From the cell containing the given text, extract its center point as [X, Y] coordinate. 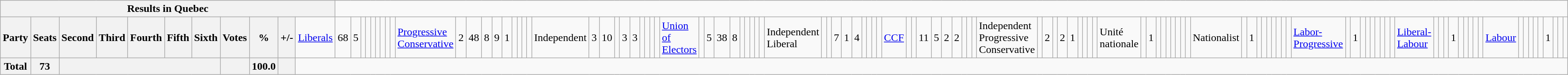
Labour [1501, 37]
73 [45, 66]
Seats [45, 37]
Total [15, 66]
Unité nationale [1120, 37]
% [263, 37]
11 [924, 37]
Liberals [315, 37]
Independent Progressive Conservative [1007, 37]
Progressive Conservative [425, 37]
38 [722, 37]
Sixth [206, 37]
CCF [894, 37]
10 [607, 37]
Party [15, 37]
9 [497, 37]
Nationalist [1216, 37]
Labor-Progressive [1318, 37]
Results in Quebec [168, 9]
48 [474, 37]
68 [343, 37]
Fourth [146, 37]
Second [78, 37]
Liberal-Labour [1414, 37]
7 [837, 37]
Fifth [178, 37]
Union of Electors [680, 37]
100.0 [263, 66]
Independent Liberal [793, 37]
Independent [560, 37]
+/- [287, 37]
4 [857, 37]
Third [112, 37]
Votes [235, 37]
